Search for the cell housing the specified text and yield its [x, y] center coordinate. 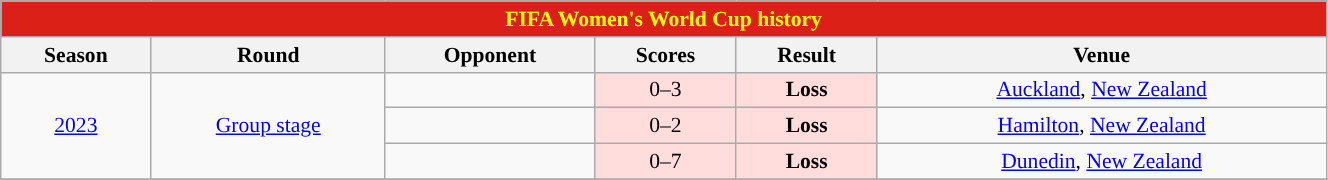
0–7 [665, 162]
Result [806, 55]
Venue [1102, 55]
0–3 [665, 90]
Auckland, New Zealand [1102, 90]
2023 [76, 126]
Opponent [490, 55]
Scores [665, 55]
Hamilton, New Zealand [1102, 126]
0–2 [665, 126]
FIFA Women's World Cup history [664, 19]
Group stage [268, 126]
Season [76, 55]
Dunedin, New Zealand [1102, 162]
Round [268, 55]
